For the text-containing cell, return its midpoint in (X, Y) coordinate format. 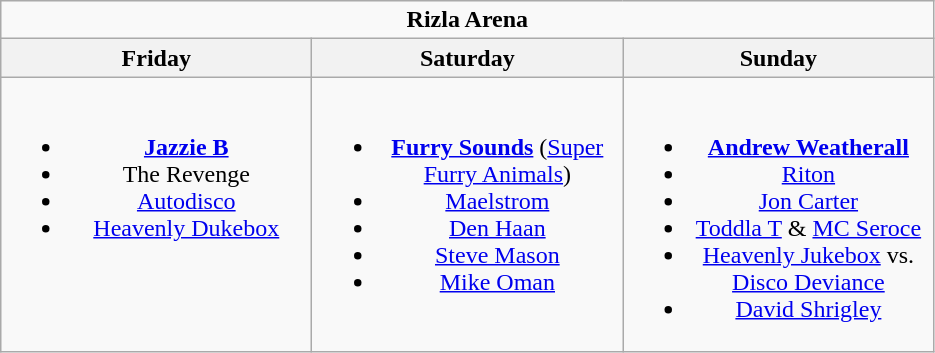
Andrew WeatherallRitonJon CarterToddla T & MC SeroceHeavenly Jukebox vs. Disco DevianceDavid Shrigley (778, 214)
Friday (156, 58)
Saturday (468, 58)
Jazzie BThe RevengeAutodiscoHeavenly Dukebox (156, 214)
Sunday (778, 58)
Rizla Arena (468, 20)
Furry Sounds (Super Furry Animals)MaelstromDen HaanSteve MasonMike Oman (468, 214)
